Search for the cell housing the specified text and yield its (X, Y) center coordinate. 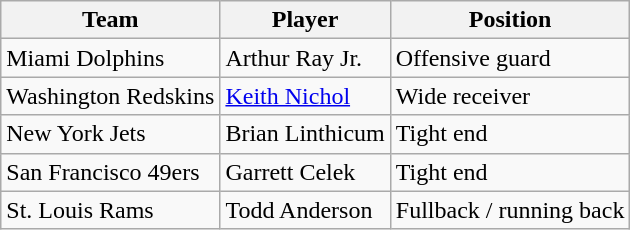
Arthur Ray Jr. (305, 58)
Fullback / running back (510, 210)
Keith Nichol (305, 96)
Wide receiver (510, 96)
Brian Linthicum (305, 134)
Player (305, 20)
Garrett Celek (305, 172)
New York Jets (110, 134)
Position (510, 20)
San Francisco 49ers (110, 172)
Team (110, 20)
Offensive guard (510, 58)
Washington Redskins (110, 96)
St. Louis Rams (110, 210)
Miami Dolphins (110, 58)
Todd Anderson (305, 210)
